Extract the (X, Y) coordinate from the center of the cell holding the provided text.  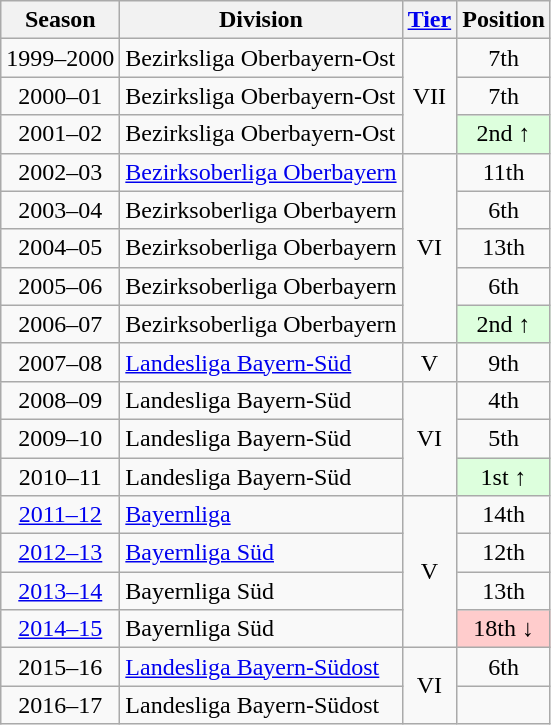
11th (504, 172)
2008–09 (60, 400)
Tier (430, 20)
2002–03 (60, 172)
2015–16 (60, 667)
2009–10 (60, 438)
18th ↓ (504, 629)
1999–2000 (60, 58)
2005–06 (60, 286)
14th (504, 515)
Bayernliga (261, 515)
4th (504, 400)
2001–02 (60, 134)
9th (504, 362)
2007–08 (60, 362)
Position (504, 20)
Season (60, 20)
2010–11 (60, 477)
2004–05 (60, 248)
2000–01 (60, 96)
2003–04 (60, 210)
2013–14 (60, 591)
Division (261, 20)
5th (504, 438)
2011–12 (60, 515)
VII (430, 96)
2006–07 (60, 324)
12th (504, 553)
2016–17 (60, 705)
2012–13 (60, 553)
1st ↑ (504, 477)
2014–15 (60, 629)
